Output the [X, Y] coordinate of the center of the cell containing the given text.  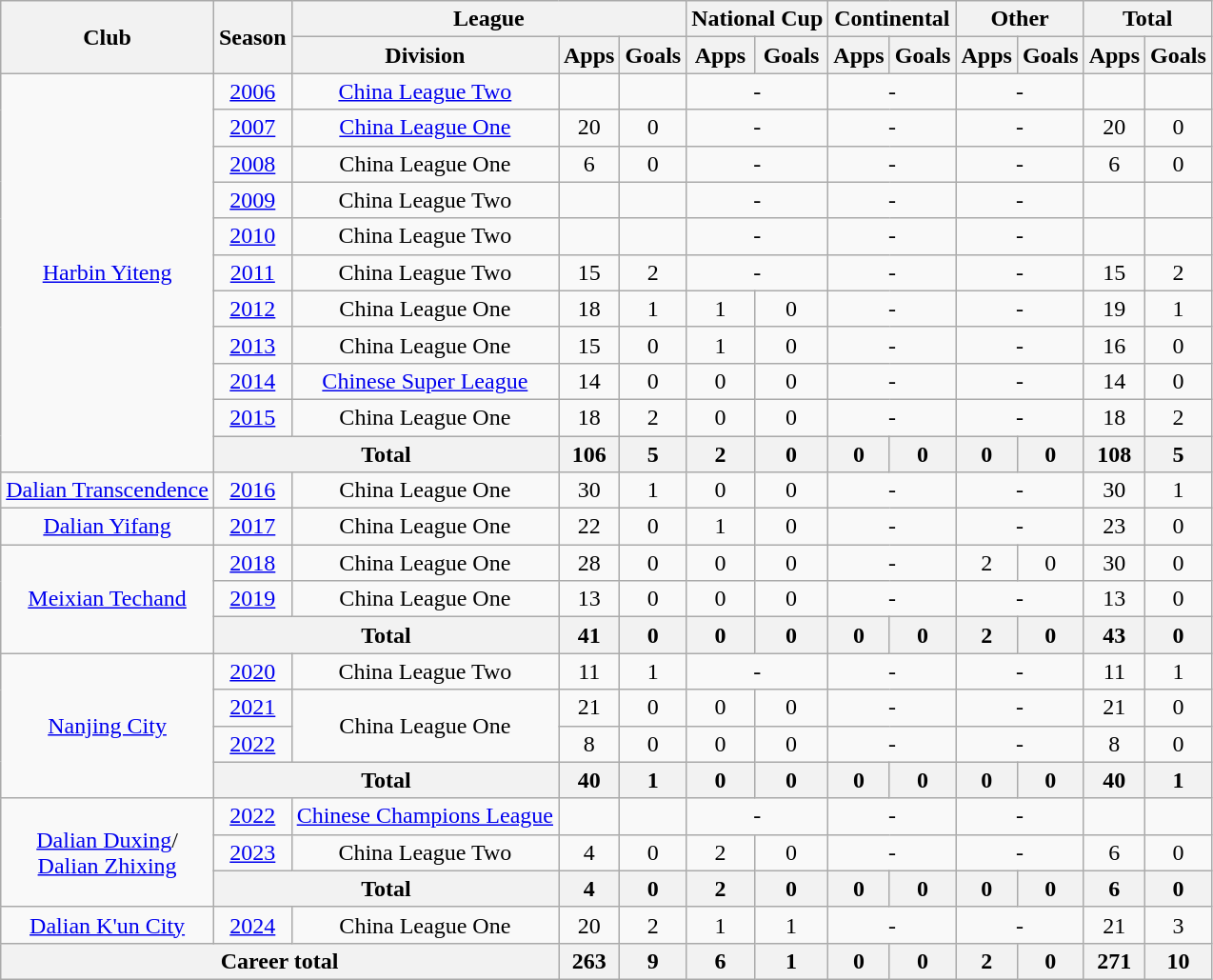
108 [1114, 454]
28 [588, 563]
2019 [252, 599]
9 [653, 961]
Nanjing City [108, 726]
19 [1114, 309]
2021 [252, 708]
Harbin Yiteng [108, 272]
23 [1114, 527]
2006 [252, 91]
2023 [252, 852]
Dalian Duxing/Dalian Zhixing [108, 852]
Meixian Techand [108, 599]
2018 [252, 563]
Dalian Yifang [108, 527]
43 [1114, 635]
Career total [280, 961]
Chinese Champions League [425, 816]
League [489, 19]
Chinese Super League [425, 381]
Dalian Transcendence [108, 490]
2011 [252, 272]
Dalian K'un City [108, 925]
Continental [892, 19]
Division [425, 55]
3 [1179, 925]
106 [588, 454]
2015 [252, 417]
2017 [252, 527]
2010 [252, 236]
2016 [252, 490]
2012 [252, 309]
2009 [252, 200]
2014 [252, 381]
41 [588, 635]
Other [1020, 19]
16 [1114, 345]
National Cup [758, 19]
271 [1114, 961]
263 [588, 961]
2013 [252, 345]
2020 [252, 671]
22 [588, 527]
2007 [252, 128]
2024 [252, 925]
Season [252, 37]
10 [1179, 961]
Club [108, 37]
2008 [252, 164]
